Output the [x, y] coordinate of the center of the cell containing the given text.  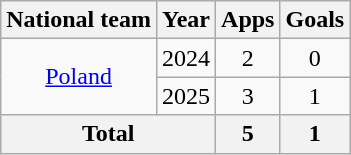
Goals [315, 20]
0 [315, 58]
Poland [79, 77]
5 [248, 134]
2024 [186, 58]
Year [186, 20]
3 [248, 96]
2025 [186, 96]
National team [79, 20]
2 [248, 58]
Apps [248, 20]
Total [108, 134]
